Identify which cell holds the provided text, then report its (x, y) central coordinate. 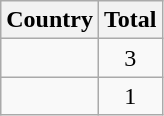
1 (130, 96)
3 (130, 58)
Total (130, 20)
Country (50, 20)
